Determine the (x, y) coordinate at the center of the cell enclosing the given text.  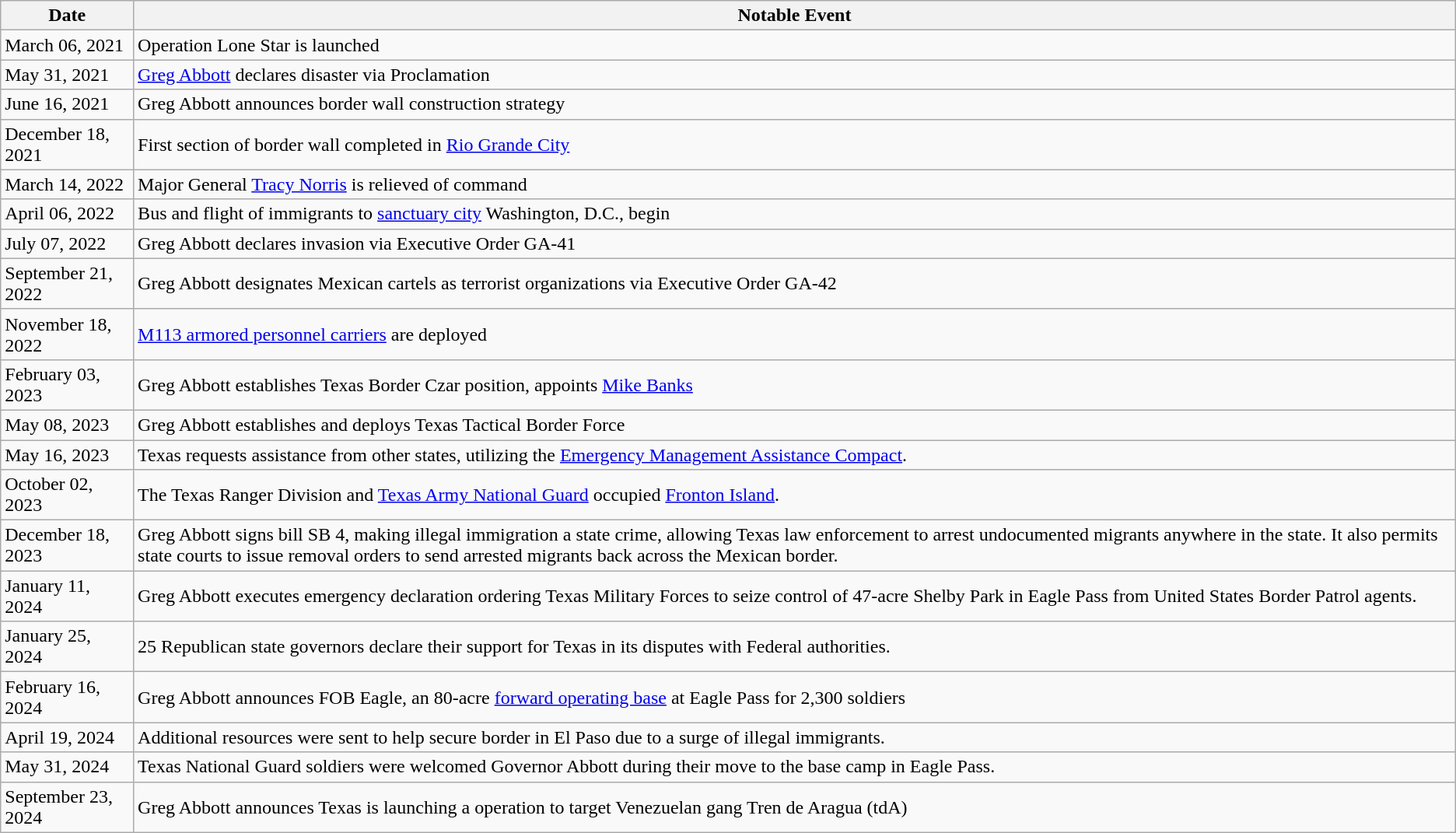
Greg Abbott designates Mexican cartels as terrorist organizations via Executive Order GA-42 (795, 283)
May 16, 2023 (67, 455)
M113 armored personnel carriers are deployed (795, 334)
Greg Abbott establishes and deploys Texas Tactical Border Force (795, 425)
Greg Abbott announces FOB Eagle, an 80-acre forward operating base at Eagle Pass for 2,300 soldiers (795, 697)
January 25, 2024 (67, 647)
Notable Event (795, 16)
Greg Abbott establishes Texas Border Czar position, appoints Mike Banks (795, 384)
February 03, 2023 (67, 384)
Major General Tracy Norris is relieved of command (795, 184)
June 16, 2021 (67, 104)
October 02, 2023 (67, 495)
September 21, 2022 (67, 283)
March 14, 2022 (67, 184)
The Texas Ranger Division and Texas Army National Guard occupied Fronton Island. (795, 495)
First section of border wall completed in Rio Grande City (795, 145)
Greg Abbott announces Texas is launching a operation to target Venezuelan gang Tren de Aragua (tdA) (795, 807)
Bus and flight of immigrants to sanctuary city Washington, D.C., begin (795, 214)
25 Republican state governors declare their support for Texas in its disputes with Federal authorities. (795, 647)
Greg Abbott declares disaster via Proclamation (795, 75)
July 07, 2022 (67, 243)
Greg Abbott announces border wall construction strategy (795, 104)
January 11, 2024 (67, 596)
May 31, 2024 (67, 767)
April 06, 2022 (67, 214)
March 06, 2021 (67, 45)
December 18, 2023 (67, 546)
May 31, 2021 (67, 75)
Texas National Guard soldiers were welcomed Governor Abbott during their move to the base camp in Eagle Pass. (795, 767)
September 23, 2024 (67, 807)
Greg Abbott declares invasion via Executive Order GA-41 (795, 243)
November 18, 2022 (67, 334)
February 16, 2024 (67, 697)
May 08, 2023 (67, 425)
April 19, 2024 (67, 737)
December 18, 2021 (67, 145)
Additional resources were sent to help secure border in El Paso due to a surge of illegal immigrants. (795, 737)
Date (67, 16)
Operation Lone Star is launched (795, 45)
Texas requests assistance from other states, utilizing the Emergency Management Assistance Compact. (795, 455)
